Extract the [x, y] coordinate from the center of the cell holding the provided text.  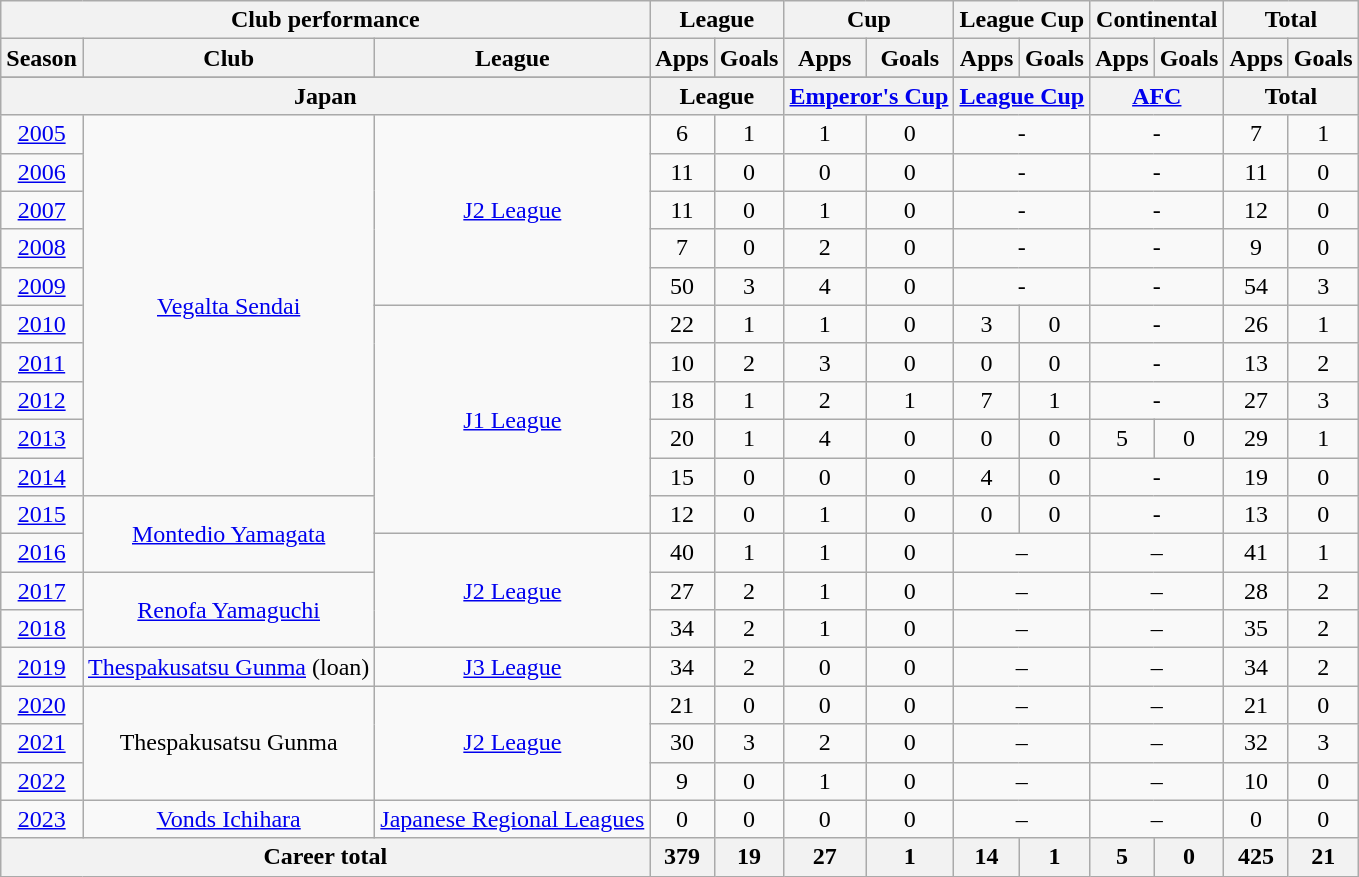
40 [682, 553]
20 [682, 438]
28 [1256, 591]
379 [682, 857]
41 [1256, 553]
18 [682, 400]
Season [42, 58]
2020 [42, 705]
Thespakusatsu Gunma (loan) [228, 667]
Continental [1157, 20]
Emperor's Cup [869, 96]
Japan [326, 96]
2014 [42, 477]
30 [682, 743]
Vegalta Sendai [228, 306]
29 [1256, 438]
26 [1256, 324]
2021 [42, 743]
J1 League [512, 419]
32 [1256, 743]
2013 [42, 438]
14 [986, 857]
2006 [42, 172]
Renofa Yamaguchi [228, 610]
50 [682, 286]
2023 [42, 819]
22 [682, 324]
54 [1256, 286]
Club [228, 58]
2019 [42, 667]
Vonds Ichihara [228, 819]
2011 [42, 362]
2005 [42, 134]
425 [1256, 857]
Career total [326, 857]
2007 [42, 210]
2012 [42, 400]
2015 [42, 515]
35 [1256, 629]
Cup [869, 20]
Montedio Yamagata [228, 534]
Japanese Regional Leagues [512, 819]
2010 [42, 324]
2009 [42, 286]
J3 League [512, 667]
2016 [42, 553]
6 [682, 134]
Thespakusatsu Gunma [228, 743]
15 [682, 477]
Club performance [326, 20]
2022 [42, 781]
2018 [42, 629]
2008 [42, 248]
AFC [1157, 96]
2017 [42, 591]
